For the text-containing cell, return its midpoint in (x, y) coordinate format. 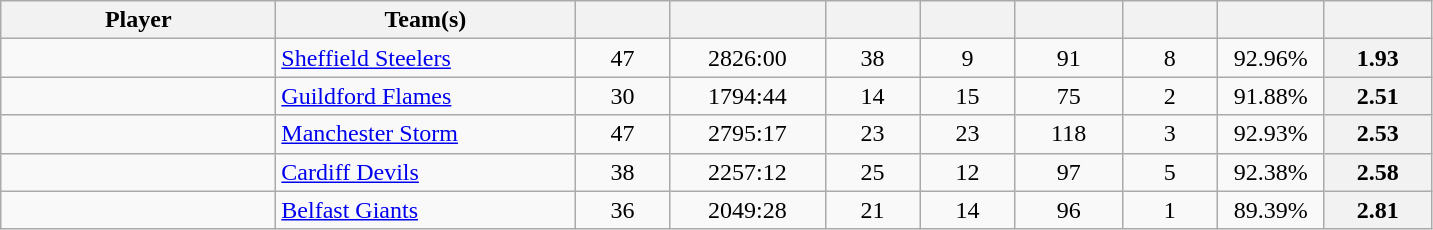
Team(s) (426, 20)
Cardiff Devils (426, 172)
15 (968, 96)
2795:17 (748, 134)
92.38% (1270, 172)
92.93% (1270, 134)
91 (1068, 58)
2 (1170, 96)
Player (138, 20)
2826:00 (748, 58)
36 (622, 210)
9 (968, 58)
Guildford Flames (426, 96)
3 (1170, 134)
8 (1170, 58)
2.81 (1378, 210)
2049:28 (748, 210)
12 (968, 172)
1.93 (1378, 58)
2.53 (1378, 134)
Sheffield Steelers (426, 58)
89.39% (1270, 210)
2257:12 (748, 172)
1794:44 (748, 96)
30 (622, 96)
96 (1068, 210)
21 (872, 210)
Manchester Storm (426, 134)
2.58 (1378, 172)
91.88% (1270, 96)
97 (1068, 172)
75 (1068, 96)
5 (1170, 172)
92.96% (1270, 58)
1 (1170, 210)
2.51 (1378, 96)
25 (872, 172)
Belfast Giants (426, 210)
118 (1068, 134)
